Find where the given text appears and provide that cell's center as (X, Y) coordinate. 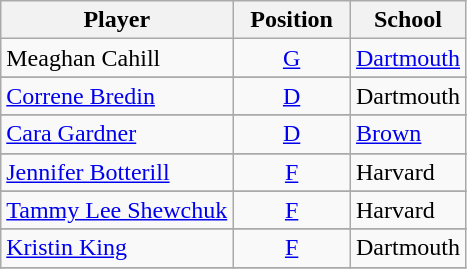
Jennifer Botterill (117, 172)
Position (292, 20)
Player (117, 20)
Brown (408, 134)
Kristin King (117, 248)
Correne Bredin (117, 96)
Cara Gardner (117, 134)
G (292, 58)
School (408, 20)
Tammy Lee Shewchuk (117, 210)
Meaghan Cahill (117, 58)
